Scan for the cell matching the given text and deliver its [X, Y] coordinate at center. 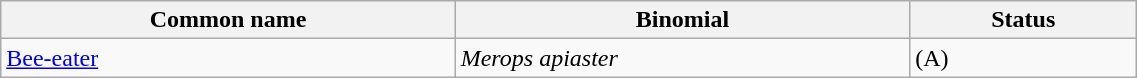
(A) [1024, 58]
Common name [228, 20]
Bee-eater [228, 58]
Merops apiaster [682, 58]
Status [1024, 20]
Binomial [682, 20]
